Detect which cell encompasses the target text, then output its [x, y] center coordinate. 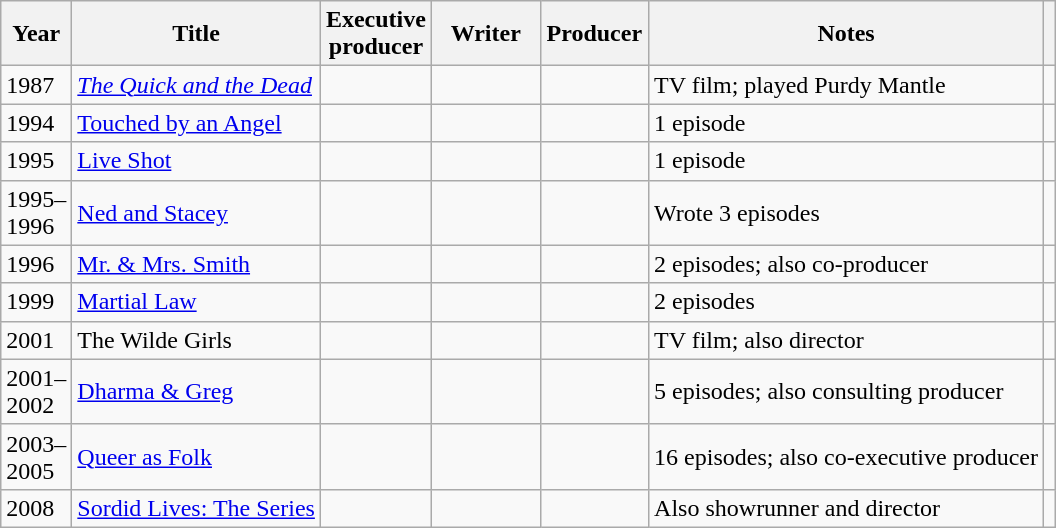
2 episodes; also co-producer [846, 264]
Producer [594, 34]
1987 [36, 85]
Live Shot [196, 161]
TV film; played Purdy Mantle [846, 85]
1996 [36, 264]
16 episodes; also co-executive producer [846, 456]
1995–1996 [36, 212]
Writer [486, 34]
2 episodes [846, 302]
TV film; also director [846, 340]
1994 [36, 123]
2008 [36, 508]
Mr. & Mrs. Smith [196, 264]
Dharma & Greg [196, 392]
Wrote 3 episodes [846, 212]
2003–2005 [36, 456]
Queer as Folk [196, 456]
Ned and Stacey [196, 212]
Martial Law [196, 302]
Notes [846, 34]
The Quick and the Dead [196, 85]
Sordid Lives: The Series [196, 508]
Year [36, 34]
1999 [36, 302]
5 episodes; also consulting producer [846, 392]
Title [196, 34]
1995 [36, 161]
Touched by an Angel [196, 123]
Executive producer [376, 34]
2001 [36, 340]
Also showrunner and director [846, 508]
2001–2002 [36, 392]
The Wilde Girls [196, 340]
